Scan for the cell matching the given text and deliver its (X, Y) coordinate at center. 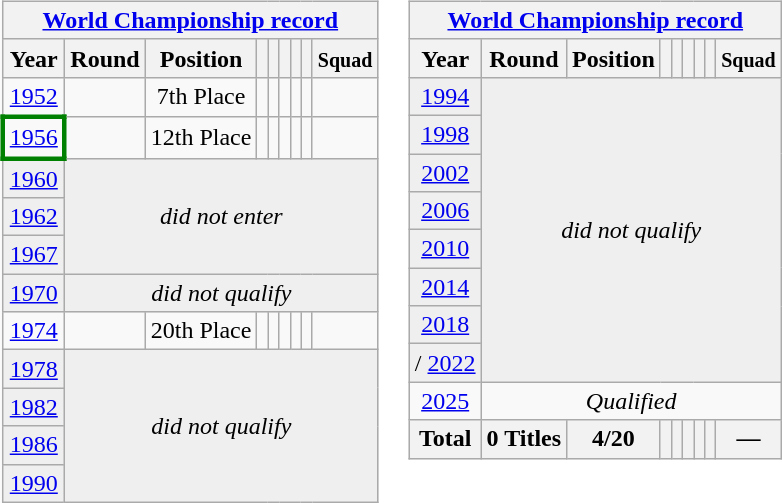
1986 (34, 445)
2025 (445, 401)
1994 (445, 96)
did not enter (222, 216)
1978 (34, 369)
1962 (34, 217)
2006 (445, 211)
4/20 (614, 439)
1990 (34, 483)
1952 (34, 97)
1982 (34, 407)
2010 (445, 249)
1956 (34, 138)
Total (445, 439)
1998 (445, 134)
1974 (34, 331)
— (749, 439)
7th Place (201, 97)
Qualified (631, 401)
20th Place (201, 331)
2014 (445, 287)
1970 (34, 293)
0 Titles (524, 439)
2018 (445, 325)
1960 (34, 178)
/ 2022 (445, 363)
12th Place (201, 138)
1967 (34, 255)
2002 (445, 173)
